Output the (X, Y) coordinate of the center of the cell containing the given text.  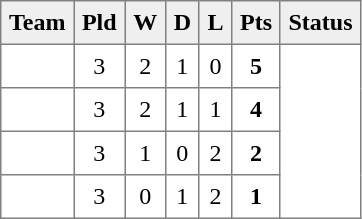
5 (256, 66)
D (182, 23)
Team (38, 23)
W (145, 23)
L (216, 23)
4 (256, 110)
Status (320, 23)
Pts (256, 23)
Pld (100, 23)
